Find where the given text appears and provide that cell's center as [X, Y] coordinate. 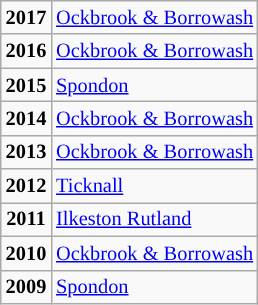
2010 [26, 253]
Ilkeston Rutland [154, 219]
2015 [26, 85]
2012 [26, 186]
2016 [26, 51]
2009 [26, 287]
2011 [26, 219]
2017 [26, 17]
2013 [26, 152]
2014 [26, 118]
Ticknall [154, 186]
